Find where the given text appears and provide that cell's center as [X, Y] coordinate. 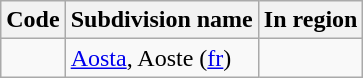
Subdivision name [162, 20]
Code [33, 20]
In region [310, 20]
Aosta, Aoste (fr) [162, 58]
